Capture the cell that displays the provided text and extract its [x, y] central coordinate. 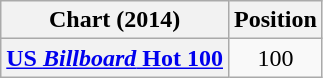
US Billboard Hot 100 [115, 58]
Chart (2014) [115, 20]
Position [276, 20]
100 [276, 58]
